Identify which cell holds the provided text, then report its (X, Y) central coordinate. 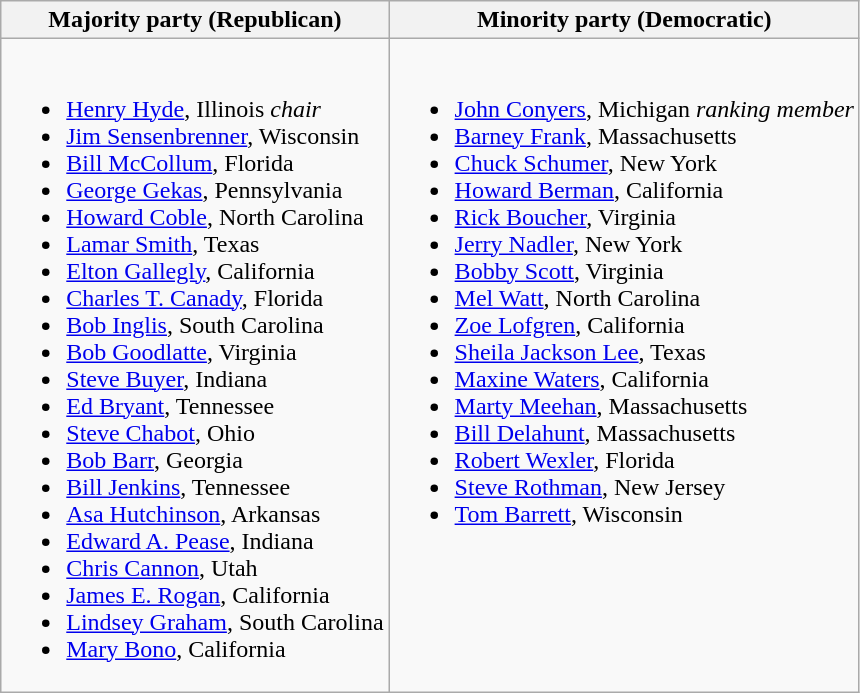
Majority party (Republican) (195, 20)
Minority party (Democratic) (624, 20)
